Output the (X, Y) coordinate of the center of the cell containing the given text.  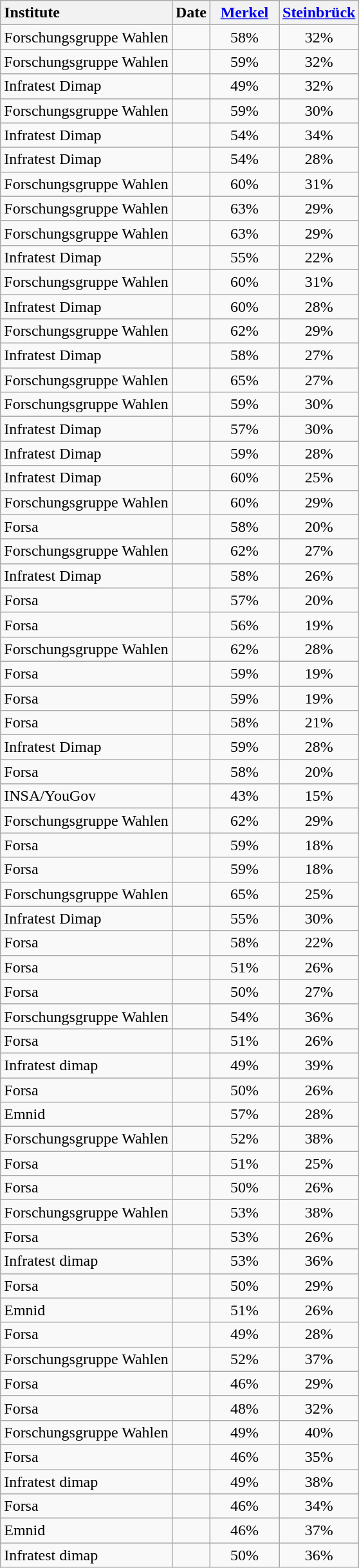
Institute (86, 13)
INSA/YouGov (86, 796)
40% (319, 1432)
Merkel (244, 13)
15% (319, 796)
Date (190, 13)
35% (319, 1457)
43% (244, 796)
Steinbrück (319, 13)
48% (244, 1408)
39% (319, 1065)
56% (244, 624)
21% (319, 723)
